Pinpoint the cell where the given text exists, returning its [x, y] midpoint coordinate. 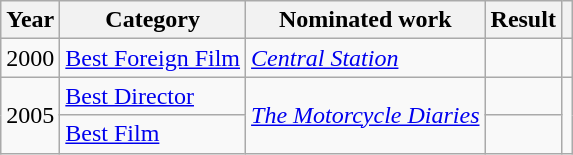
Result [523, 20]
Central Station [366, 58]
Best Director [153, 96]
The Motorcycle Diaries [366, 115]
Best Foreign Film [153, 58]
Nominated work [366, 20]
2000 [30, 58]
2005 [30, 115]
Year [30, 20]
Category [153, 20]
Best Film [153, 134]
